Output the [X, Y] coordinate of the center of the cell containing the given text.  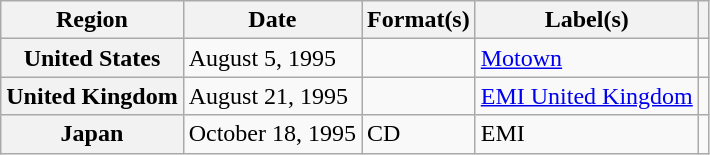
CD [419, 134]
August 5, 1995 [272, 58]
Japan [92, 134]
United States [92, 58]
EMI United Kingdom [586, 96]
October 18, 1995 [272, 134]
Date [272, 20]
EMI [586, 134]
Label(s) [586, 20]
August 21, 1995 [272, 96]
United Kingdom [92, 96]
Motown [586, 58]
Format(s) [419, 20]
Region [92, 20]
